Locate the cell with the specified text and output its (X, Y) center coordinate. 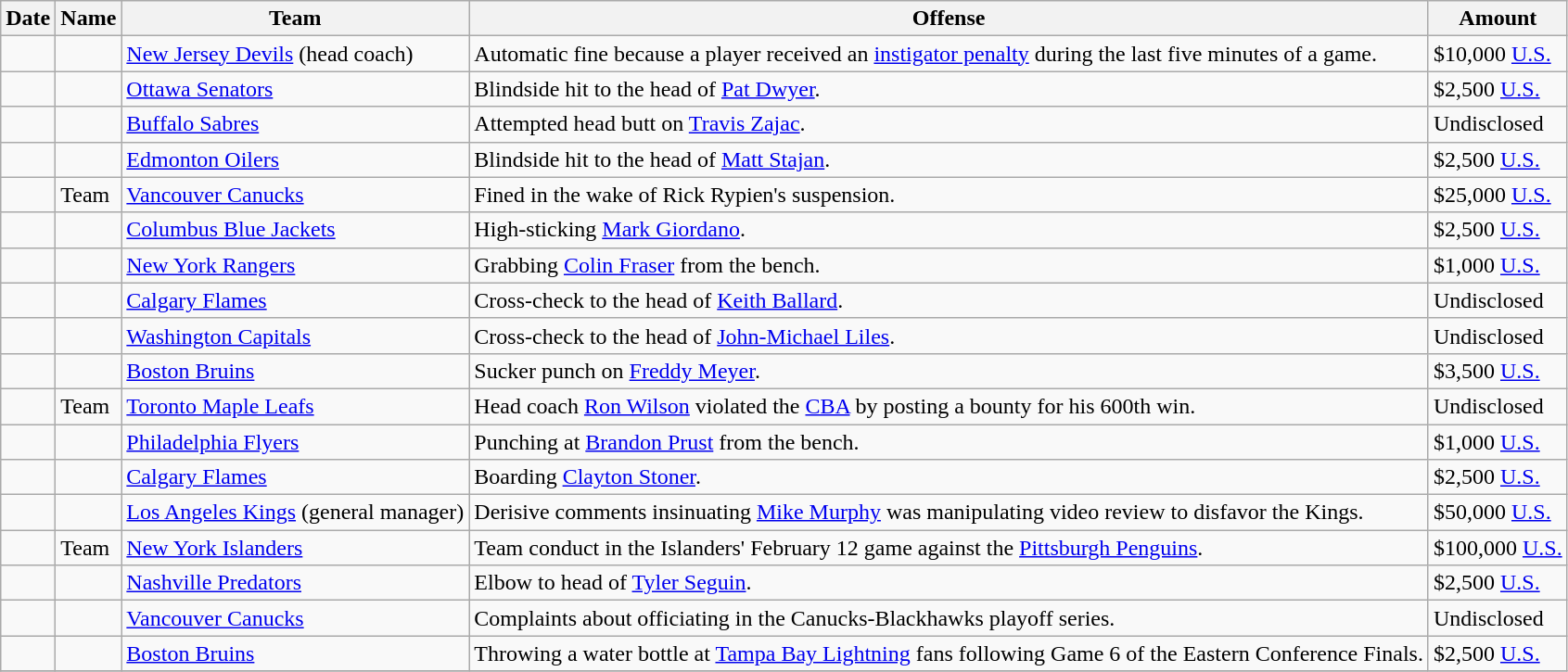
Team conduct in the Islanders' February 12 game against the Pittsburgh Penguins. (950, 548)
Derisive comments insinuating Mike Murphy was manipulating video review to disfavor the Kings. (950, 513)
Head coach Ron Wilson violated the CBA by posting a bounty for his 600th win. (950, 406)
Punching at Brandon Prust from the bench. (950, 442)
Elbow to head of Tyler Seguin. (950, 583)
Amount (1498, 19)
Washington Capitals (295, 336)
Grabbing Colin Fraser from the bench. (950, 265)
High-sticking Mark Giordano. (950, 230)
Toronto Maple Leafs (295, 406)
Nashville Predators (295, 583)
Philadelphia Flyers (295, 442)
Automatic fine because a player received an instigator penalty during the last five minutes of a game. (950, 54)
Boarding Clayton Stoner. (950, 477)
Fined in the wake of Rick Rypien's suspension. (950, 195)
Date (28, 19)
Offense (950, 19)
$50,000 U.S. (1498, 513)
$25,000 U.S. (1498, 195)
Buffalo Sabres (295, 124)
Cross-check to the head of Keith Ballard. (950, 300)
Columbus Blue Jackets (295, 230)
Ottawa Senators (295, 89)
Complaints about officiating in the Canucks-Blackhawks playoff series. (950, 618)
Edmonton Oilers (295, 159)
$100,000 U.S. (1498, 548)
Blindside hit to the head of Pat Dwyer. (950, 89)
Name (89, 19)
$10,000 U.S. (1498, 54)
$3,500 U.S. (1498, 371)
New Jersey Devils (head coach) (295, 54)
New York Rangers (295, 265)
Attempted head butt on Travis Zajac. (950, 124)
New York Islanders (295, 548)
Cross-check to the head of John-Michael Liles. (950, 336)
Los Angeles Kings (general manager) (295, 513)
Throwing a water bottle at Tampa Bay Lightning fans following Game 6 of the Eastern Conference Finals. (950, 653)
Blindside hit to the head of Matt Stajan. (950, 159)
Sucker punch on Freddy Meyer. (950, 371)
